Pinpoint the cell where the given text exists, returning its (X, Y) midpoint coordinate. 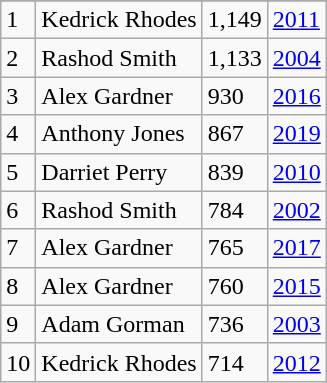
736 (234, 324)
2017 (296, 248)
2019 (296, 134)
930 (234, 96)
2011 (296, 20)
2012 (296, 362)
2016 (296, 96)
3 (18, 96)
1 (18, 20)
10 (18, 362)
714 (234, 362)
9 (18, 324)
765 (234, 248)
6 (18, 210)
5 (18, 172)
2010 (296, 172)
2 (18, 58)
784 (234, 210)
7 (18, 248)
4 (18, 134)
8 (18, 286)
867 (234, 134)
839 (234, 172)
2004 (296, 58)
2015 (296, 286)
Darriet Perry (119, 172)
2003 (296, 324)
1,133 (234, 58)
1,149 (234, 20)
Adam Gorman (119, 324)
Anthony Jones (119, 134)
2002 (296, 210)
760 (234, 286)
